Locate the cell with the specified text and output its (x, y) center coordinate. 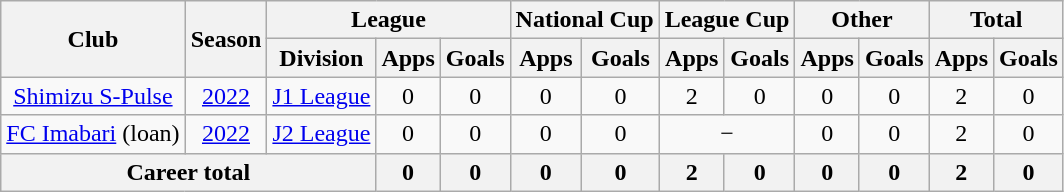
Season (226, 39)
J1 League (322, 96)
Other (862, 20)
League (388, 20)
Shimizu S-Pulse (93, 96)
League Cup (727, 20)
FC Imabari (loan) (93, 134)
− (727, 134)
Division (322, 58)
Total (996, 20)
National Cup (584, 20)
Career total (188, 172)
J2 League (322, 134)
Club (93, 39)
